Return [X, Y] of the center of cell containing provided text 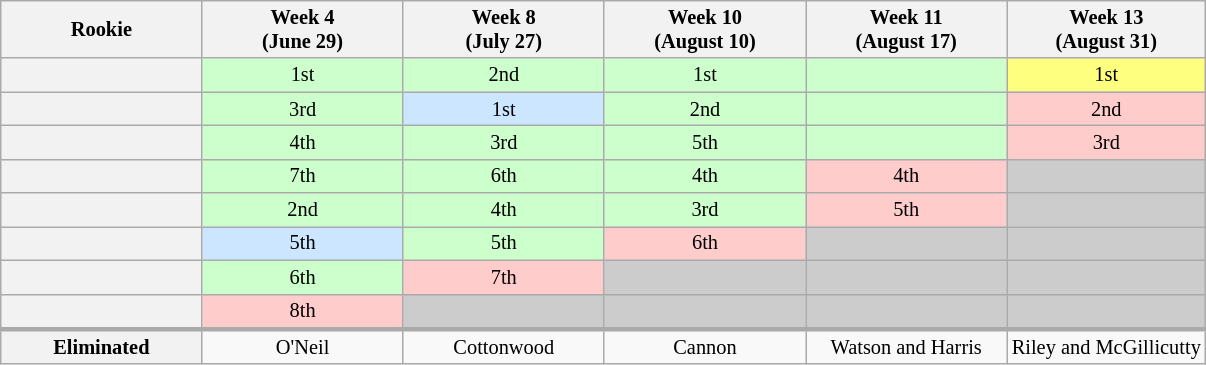
8th [302, 312]
Cannon [704, 346]
Week 10(August 10) [704, 29]
Rookie [102, 29]
Watson and Harris [906, 346]
Week 13(August 31) [1106, 29]
Week 11(August 17) [906, 29]
Week 8(July 27) [504, 29]
Cottonwood [504, 346]
Week 4(June 29) [302, 29]
Eliminated [102, 346]
Riley and McGillicutty [1106, 346]
O'Neil [302, 346]
